Output the [x, y] coordinate of the center of the cell containing the given text.  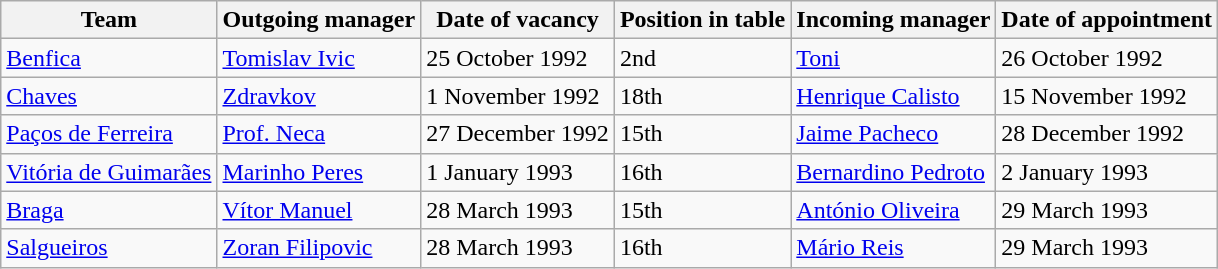
Mário Reis [894, 248]
Benfica [109, 58]
Position in table [702, 20]
Zoran Filipovic [319, 248]
Chaves [109, 96]
Vitória de Guimarães [109, 172]
Henrique Calisto [894, 96]
Prof. Neca [319, 134]
Paços de Ferreira [109, 134]
Date of appointment [1107, 20]
Bernardino Pedroto [894, 172]
15 November 1992 [1107, 96]
26 October 1992 [1107, 58]
Braga [109, 210]
Outgoing manager [319, 20]
Toni [894, 58]
Jaime Pacheco [894, 134]
1 November 1992 [518, 96]
António Oliveira [894, 210]
2nd [702, 58]
28 December 1992 [1107, 134]
27 December 1992 [518, 134]
Date of vacancy [518, 20]
Tomislav Ivic [319, 58]
Zdravkov [319, 96]
Incoming manager [894, 20]
2 January 1993 [1107, 172]
Team [109, 20]
Marinho Peres [319, 172]
Vítor Manuel [319, 210]
18th [702, 96]
Salgueiros [109, 248]
1 January 1993 [518, 172]
25 October 1992 [518, 58]
